Locate the cell with the specified text and output its [X, Y] center coordinate. 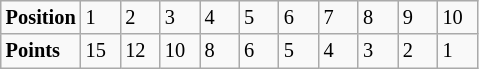
12 [140, 51]
Position [41, 17]
Points [41, 51]
9 [418, 17]
7 [339, 17]
15 [101, 51]
